Search for the cell housing the specified text and yield its [X, Y] center coordinate. 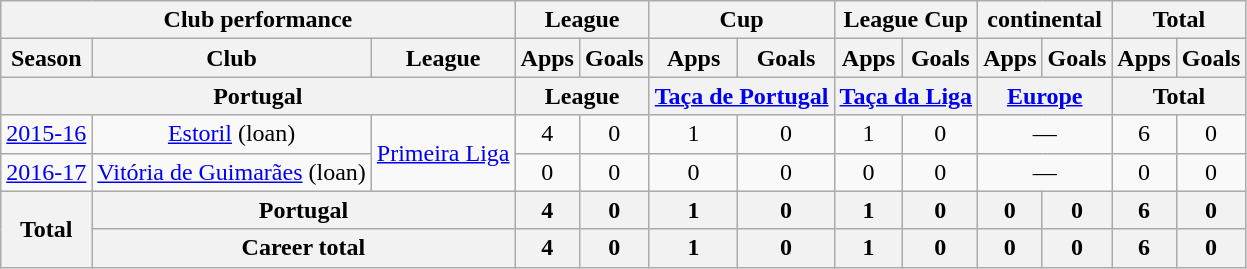
Primeira Liga [443, 153]
Taça da Liga [906, 96]
2015-16 [46, 134]
Europe [1045, 96]
continental [1045, 20]
Club [232, 58]
Taça de Portugal [742, 96]
Season [46, 58]
Vitória de Guimarães (loan) [232, 172]
2016-17 [46, 172]
Club performance [258, 20]
Estoril (loan) [232, 134]
Cup [742, 20]
League Cup [906, 20]
Career total [304, 248]
